Return the (x, y) coordinate for the center point of the cell that contains the specified text.  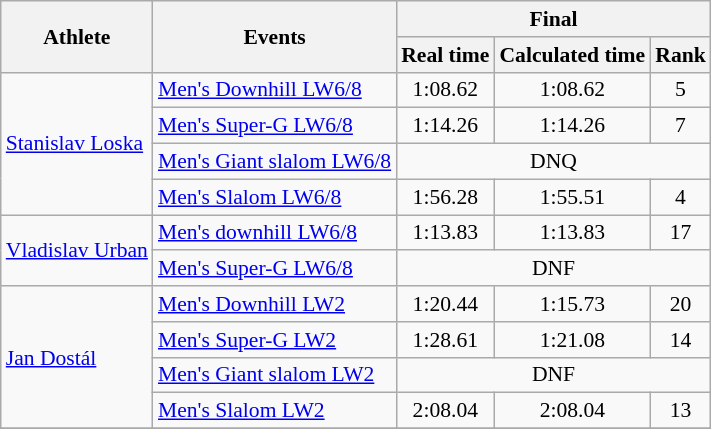
Rank (680, 55)
1:56.28 (445, 197)
Calculated time (572, 55)
Events (274, 36)
Men's Giant slalom LW6/8 (274, 162)
1:55.51 (572, 197)
1:20.44 (445, 304)
1:21.08 (572, 340)
20 (680, 304)
Men's Slalom LW2 (274, 411)
Men's Giant slalom LW2 (274, 375)
Men's Downhill LW6/8 (274, 90)
Vladislav Urban (77, 250)
1:28.61 (445, 340)
Jan Dostál (77, 357)
7 (680, 126)
Men's Super-G LW2 (274, 340)
Stanislav Loska (77, 143)
1:15.73 (572, 304)
Final (554, 19)
5 (680, 90)
Men's downhill LW6/8 (274, 233)
14 (680, 340)
4 (680, 197)
13 (680, 411)
DNQ (554, 162)
Men's Slalom LW6/8 (274, 197)
Real time (445, 55)
Men's Downhill LW2 (274, 304)
17 (680, 233)
Athlete (77, 36)
